Return the (x, y) coordinate for the center point of the cell that contains the specified text.  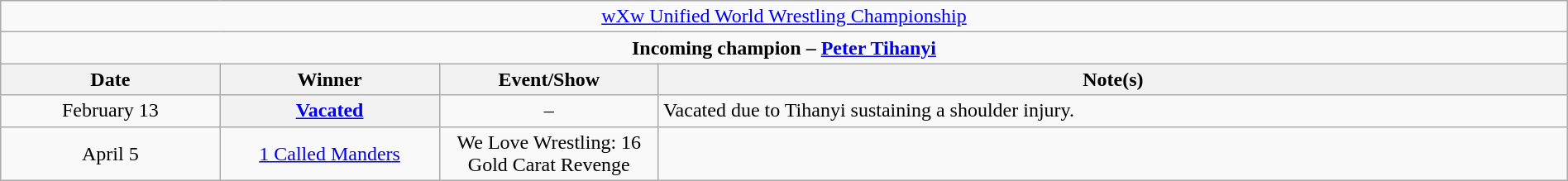
1 Called Manders (329, 154)
We Love Wrestling: 16 Gold Carat Revenge (549, 154)
– (549, 111)
Note(s) (1113, 79)
Incoming champion – Peter Tihanyi (784, 48)
Vacated (329, 111)
wXw Unified World Wrestling Championship (784, 17)
February 13 (111, 111)
April 5 (111, 154)
Event/Show (549, 79)
Vacated due to Tihanyi sustaining a shoulder injury. (1113, 111)
Winner (329, 79)
Date (111, 79)
